Locate the cell with the specified text and output its [X, Y] center coordinate. 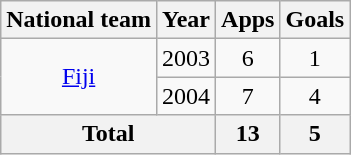
Total [108, 134]
2003 [186, 58]
4 [315, 96]
2004 [186, 96]
5 [315, 134]
National team [79, 20]
Apps [248, 20]
7 [248, 96]
13 [248, 134]
Year [186, 20]
1 [315, 58]
Fiji [79, 77]
Goals [315, 20]
6 [248, 58]
